Capture the cell that displays the provided text and extract its [X, Y] central coordinate. 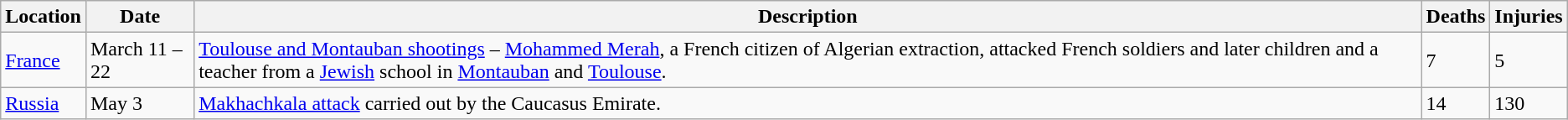
May 3 [139, 103]
Injuries [1529, 17]
Russia [44, 103]
Date [139, 17]
Description [807, 17]
7 [1456, 60]
14 [1456, 103]
Makhachkala attack carried out by the Caucasus Emirate. [807, 103]
130 [1529, 103]
March 11 – 22 [139, 60]
Location [44, 17]
France [44, 60]
5 [1529, 60]
Deaths [1456, 17]
